Extract the [X, Y] coordinate from the center of the cell holding the provided text.  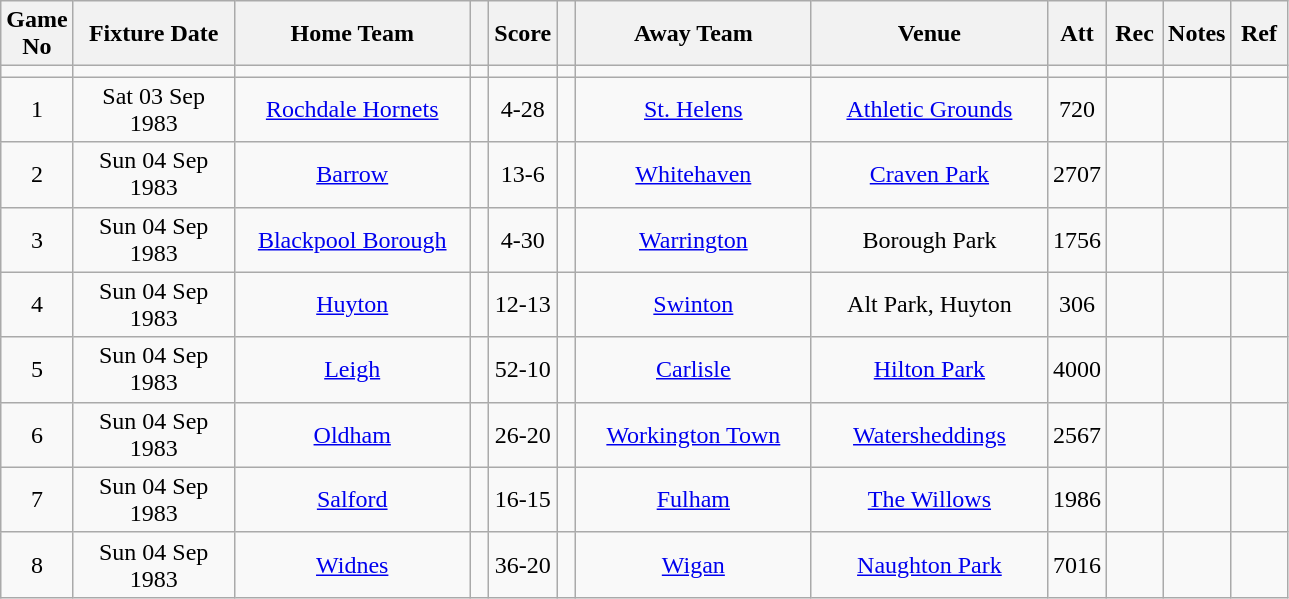
Blackpool Borough [352, 240]
Rec [1135, 34]
12-13 [523, 304]
Home Team [352, 34]
Away Team [693, 34]
16-15 [523, 500]
Naughton Park [929, 564]
The Willows [929, 500]
Watersheddings [929, 434]
720 [1076, 110]
Alt Park, Huyton [929, 304]
Fixture Date [154, 34]
306 [1076, 304]
1756 [1076, 240]
St. Helens [693, 110]
Swinton [693, 304]
5 [37, 370]
Notes [1197, 34]
4000 [1076, 370]
Oldham [352, 434]
13-6 [523, 174]
Whitehaven [693, 174]
26-20 [523, 434]
Leigh [352, 370]
2 [37, 174]
Huyton [352, 304]
7 [37, 500]
Ref [1259, 34]
6 [37, 434]
Att [1076, 34]
Venue [929, 34]
Warrington [693, 240]
Wigan [693, 564]
1 [37, 110]
4 [37, 304]
52-10 [523, 370]
Fulham [693, 500]
36-20 [523, 564]
8 [37, 564]
2567 [1076, 434]
Workington Town [693, 434]
7016 [1076, 564]
3 [37, 240]
2707 [1076, 174]
4-28 [523, 110]
Barrow [352, 174]
Hilton Park [929, 370]
Craven Park [929, 174]
Game No [37, 34]
Widnes [352, 564]
Athletic Grounds [929, 110]
Salford [352, 500]
Carlisle [693, 370]
Rochdale Hornets [352, 110]
Score [523, 34]
4-30 [523, 240]
Borough Park [929, 240]
Sat 03 Sep 1983 [154, 110]
1986 [1076, 500]
